Search for the cell housing the specified text and yield its (X, Y) center coordinate. 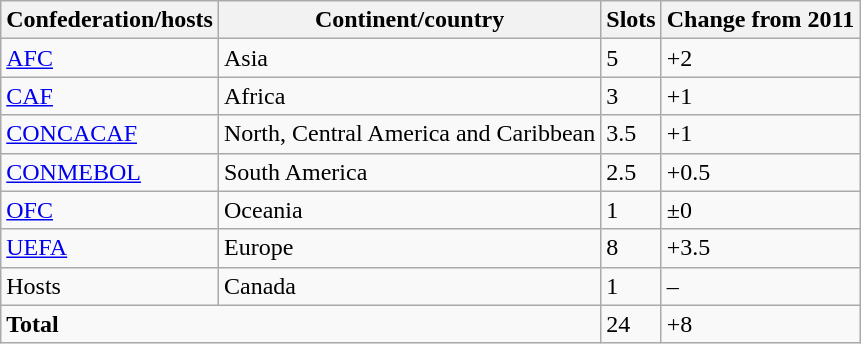
Slots (631, 20)
Oceania (409, 210)
±0 (760, 210)
CONMEBOL (110, 172)
Continent/country (409, 20)
+3.5 (760, 248)
AFC (110, 58)
3.5 (631, 134)
Canada (409, 286)
24 (631, 324)
OFC (110, 210)
5 (631, 58)
– (760, 286)
Total (301, 324)
+8 (760, 324)
South America (409, 172)
3 (631, 96)
Asia (409, 58)
Africa (409, 96)
CONCACAF (110, 134)
UEFA (110, 248)
8 (631, 248)
CAF (110, 96)
Hosts (110, 286)
Confederation/hosts (110, 20)
+2 (760, 58)
Change from 2011 (760, 20)
North, Central America and Caribbean (409, 134)
Europe (409, 248)
2.5 (631, 172)
+0.5 (760, 172)
